From the cell containing the given text, extract its center point as (X, Y) coordinate. 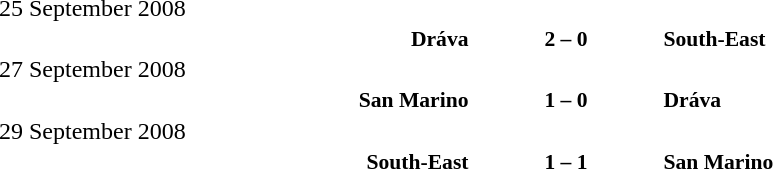
2 – 0 (566, 38)
1 – 0 (566, 100)
